Output the [X, Y] coordinate of the center of the cell containing the given text.  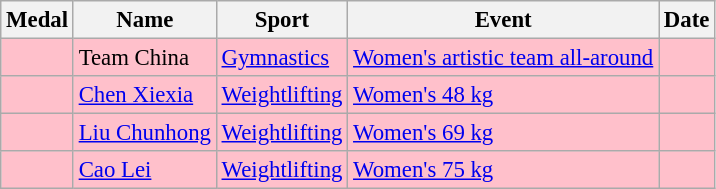
Women's 75 kg [504, 170]
Medal [38, 20]
Event [504, 20]
Cao Lei [144, 170]
Name [144, 20]
Liu Chunhong [144, 133]
Women's 48 kg [504, 95]
Date [687, 20]
Women's 69 kg [504, 133]
Sport [282, 20]
Team China [144, 58]
Gymnastics [282, 58]
Chen Xiexia [144, 95]
Women's artistic team all-around [504, 58]
